Provide the (X, Y) coordinate of the cell's center where the given text is located.  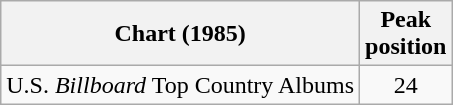
24 (406, 85)
Peakposition (406, 34)
U.S. Billboard Top Country Albums (180, 85)
Chart (1985) (180, 34)
